Locate the cell with the specified text and output its [x, y] center coordinate. 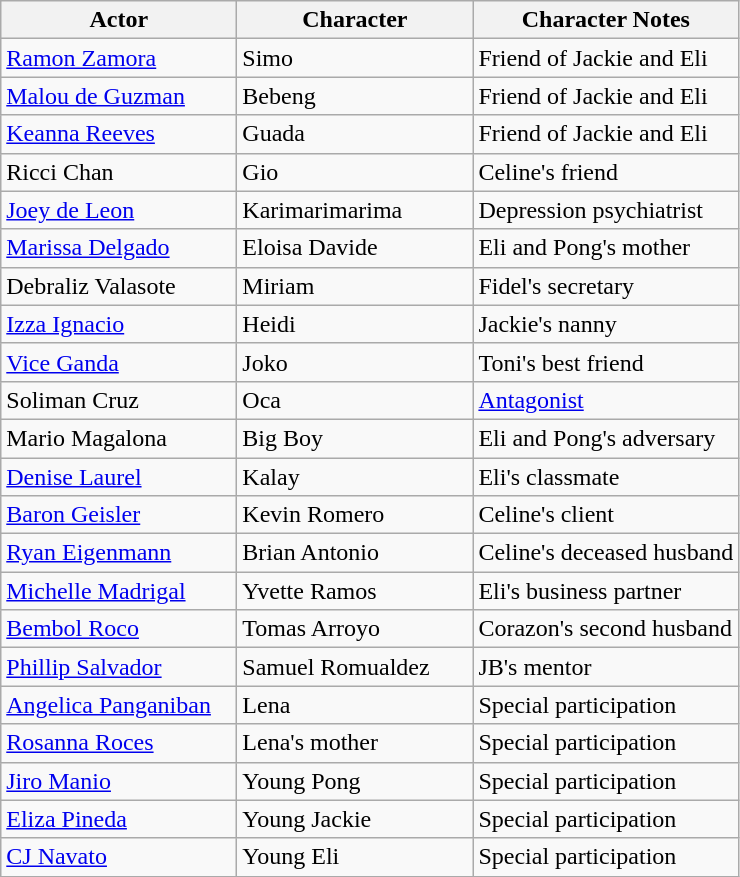
Soliman Cruz [119, 400]
Joko [355, 362]
Karimarimarima [355, 210]
Ramon Zamora [119, 58]
Baron Geisler [119, 515]
Eli and Pong's adversary [606, 438]
Big Boy [355, 438]
Celine's client [606, 515]
Marissa Delgado [119, 248]
Rosanna Roces [119, 743]
Jiro Manio [119, 781]
Eli and Pong's mother [606, 248]
Joey de Leon [119, 210]
Character [355, 20]
Kalay [355, 477]
JB's mentor [606, 667]
Bebeng [355, 96]
Michelle Madrigal [119, 591]
Denise Laurel [119, 477]
Celine's friend [606, 172]
Eloisa Davide [355, 248]
Jackie's nanny [606, 324]
Depression psychiatrist [606, 210]
Debraliz Valasote [119, 286]
Fidel's secretary [606, 286]
Kevin Romero [355, 515]
Toni's best friend [606, 362]
Heidi [355, 324]
Izza Ignacio [119, 324]
Young Eli [355, 857]
Brian Antonio [355, 553]
Eli's business partner [606, 591]
Young Pong [355, 781]
Corazon's second husband [606, 629]
Vice Ganda [119, 362]
Angelica Panganiban [119, 705]
Ryan Eigenmann [119, 553]
Antagonist [606, 400]
Young Jackie [355, 819]
Keanna Reeves [119, 134]
Eliza Pineda [119, 819]
Tomas Arroyo [355, 629]
Oca [355, 400]
Bembol Roco [119, 629]
Gio [355, 172]
Character Notes [606, 20]
Phillip Salvador [119, 667]
Yvette Ramos [355, 591]
Actor [119, 20]
Malou de Guzman [119, 96]
CJ Navato [119, 857]
Mario Magalona [119, 438]
Guada [355, 134]
Simo [355, 58]
Ricci Chan [119, 172]
Eli's classmate [606, 477]
Samuel Romualdez [355, 667]
Lena [355, 705]
Miriam [355, 286]
Celine's deceased husband [606, 553]
Lena's mother [355, 743]
